Capture the cell that displays the provided text and extract its [X, Y] central coordinate. 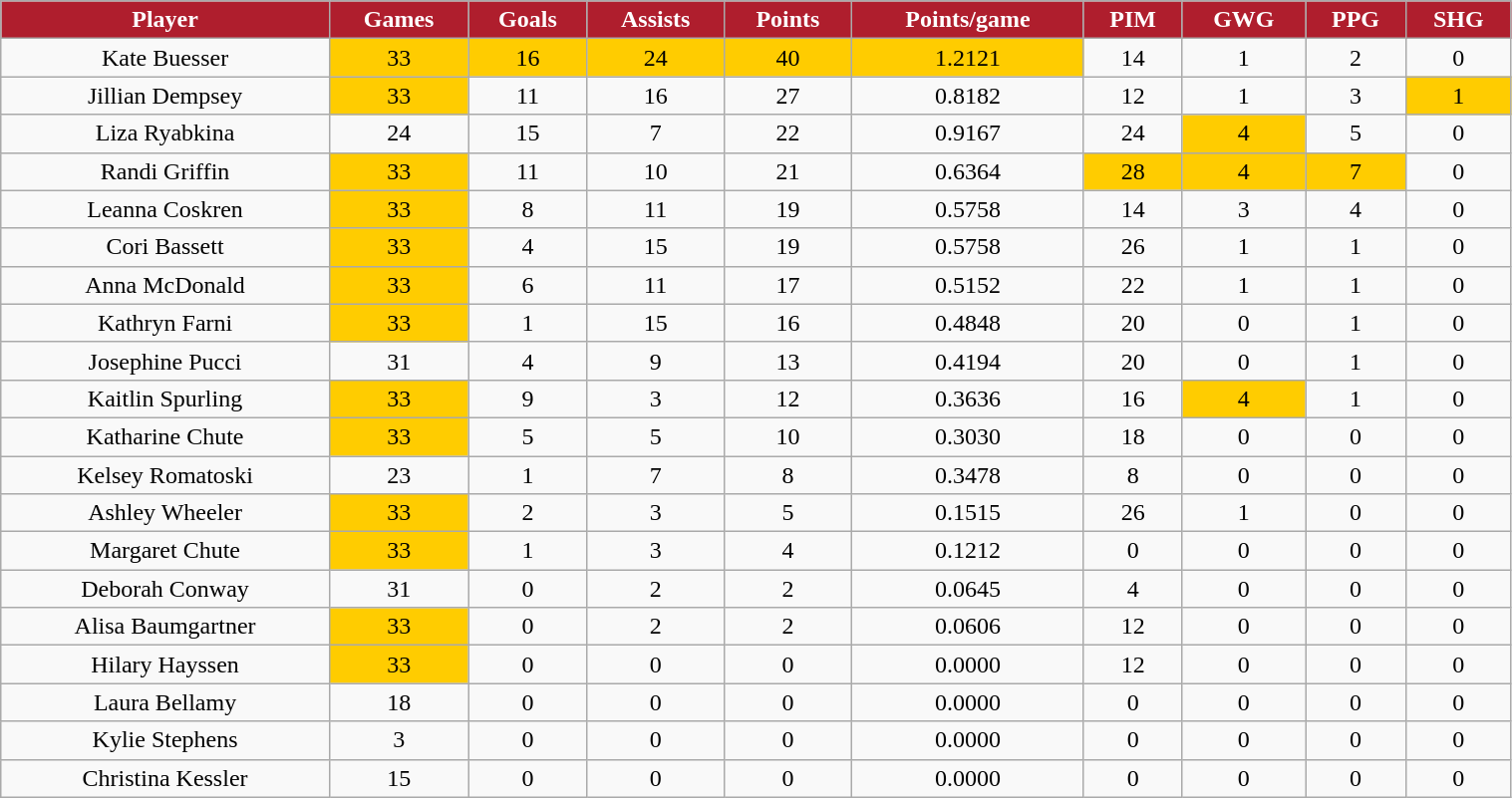
Christina Kessler [165, 778]
Jillian Dempsey [165, 96]
PIM [1132, 20]
40 [787, 58]
1.2121 [969, 58]
Randi Griffin [165, 171]
0.9167 [969, 133]
Leanna Coskren [165, 209]
Liza Ryabkina [165, 133]
Hilary Hayssen [165, 665]
Alisa Baumgartner [165, 627]
6 [528, 285]
Points [787, 20]
Margaret Chute [165, 551]
0.8182 [969, 96]
Laura Bellamy [165, 702]
0.4848 [969, 323]
Kaitlin Spurling [165, 399]
0.5152 [969, 285]
28 [1132, 171]
PPG [1356, 20]
13 [787, 361]
Kylie Stephens [165, 740]
Cori Bassett [165, 247]
23 [399, 475]
0.6364 [969, 171]
Points/game [969, 20]
0.3030 [969, 436]
0.1212 [969, 551]
Kelsey Romatoski [165, 475]
21 [787, 171]
0.3478 [969, 475]
GWG [1244, 20]
0.0645 [969, 589]
0.0606 [969, 627]
Kathryn Farni [165, 323]
Player [165, 20]
0.4194 [969, 361]
27 [787, 96]
Deborah Conway [165, 589]
Kate Buesser [165, 58]
Assists [656, 20]
Ashley Wheeler [165, 513]
SHG [1458, 20]
Games [399, 20]
17 [787, 285]
Josephine Pucci [165, 361]
0.3636 [969, 399]
0.1515 [969, 513]
Katharine Chute [165, 436]
Anna McDonald [165, 285]
Goals [528, 20]
